Return the (X, Y) coordinate for the center point of the cell that contains the specified text.  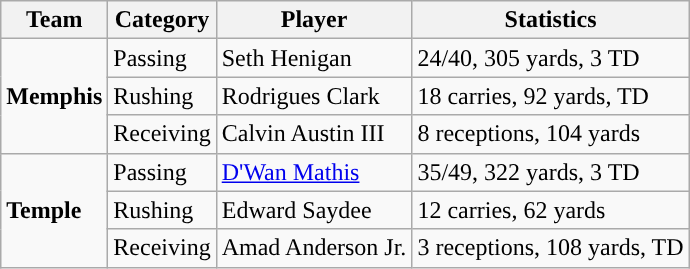
3 receptions, 108 yards, TD (550, 248)
Amad Anderson Jr. (314, 248)
8 receptions, 104 yards (550, 134)
35/49, 322 yards, 3 TD (550, 172)
Calvin Austin III (314, 134)
18 carries, 92 yards, TD (550, 96)
Rodrigues Clark (314, 96)
12 carries, 62 yards (550, 210)
24/40, 305 yards, 3 TD (550, 58)
Player (314, 20)
Statistics (550, 20)
Team (54, 20)
Temple (54, 210)
Category (162, 20)
Memphis (54, 96)
Seth Henigan (314, 58)
D'Wan Mathis (314, 172)
Edward Saydee (314, 210)
